Identify which cell holds the provided text, then report its [X, Y] central coordinate. 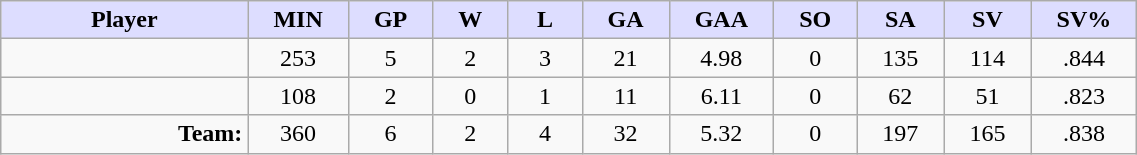
253 [298, 58]
.844 [1084, 58]
GA [626, 20]
108 [298, 96]
Player [124, 20]
3 [545, 58]
11 [626, 96]
165 [988, 134]
51 [988, 96]
197 [900, 134]
Team: [124, 134]
6 [390, 134]
5 [390, 58]
MIN [298, 20]
4 [545, 134]
.823 [1084, 96]
W [470, 20]
L [545, 20]
1 [545, 96]
.838 [1084, 134]
360 [298, 134]
114 [988, 58]
SV [988, 20]
GP [390, 20]
32 [626, 134]
6.11 [721, 96]
4.98 [721, 58]
SV% [1084, 20]
SO [816, 20]
SA [900, 20]
62 [900, 96]
135 [900, 58]
GAA [721, 20]
5.32 [721, 134]
21 [626, 58]
